Find where the given text appears and provide that cell's center as (x, y) coordinate. 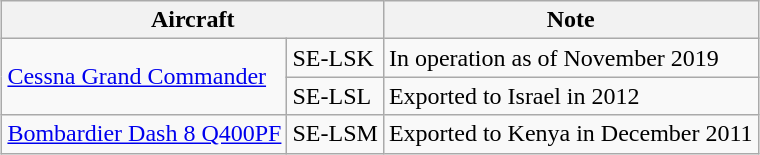
In operation as of November 2019 (570, 58)
SE-LSM (335, 134)
Aircraft (192, 20)
Note (570, 20)
Bombardier Dash 8 Q400PF (144, 134)
Cessna Grand Commander (144, 77)
SE-LSK (335, 58)
SE-LSL (335, 96)
Exported to Kenya in December 2011 (570, 134)
Exported to Israel in 2012 (570, 96)
